Provide the [x, y] coordinate of the cell's center where the given text is located.  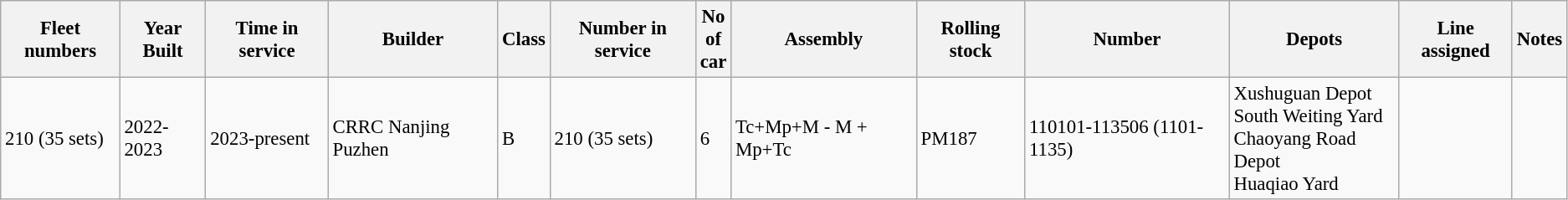
Fleet numbers [60, 39]
Number [1127, 39]
B [524, 139]
Time in service [267, 39]
Line assigned [1456, 39]
Assembly [824, 39]
Number in service [623, 39]
6 [713, 139]
Depots [1314, 39]
Tc+Mp+M - M + Mp+Tc [824, 139]
2022-2023 [162, 139]
Year Built [162, 39]
Notes [1540, 39]
No of car [713, 39]
Class [524, 39]
Rolling stock [971, 39]
CRRC Nanjing Puzhen [413, 139]
Builder [413, 39]
110101-113506 (1101-1135) [1127, 139]
Xushuguan DepotSouth Weiting YardChaoyang Road DepotHuaqiao Yard [1314, 139]
PM187 [971, 139]
2023-present [267, 139]
